Pinpoint the cell where the given text exists, returning its (X, Y) midpoint coordinate. 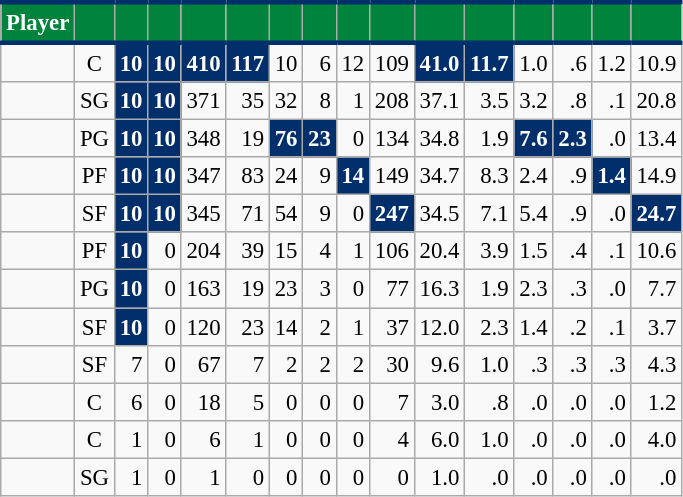
348 (204, 139)
11.7 (490, 62)
347 (204, 176)
3.5 (490, 101)
16.3 (439, 289)
.6 (572, 62)
12 (352, 62)
34.5 (439, 214)
247 (392, 214)
4.3 (656, 364)
6.0 (439, 439)
8.3 (490, 176)
7.1 (490, 214)
Player (38, 22)
30 (392, 364)
149 (392, 176)
12.0 (439, 327)
35 (248, 101)
134 (392, 139)
67 (204, 364)
34.7 (439, 176)
24.7 (656, 214)
4.0 (656, 439)
37 (392, 327)
5.4 (534, 214)
3.7 (656, 327)
14.9 (656, 176)
8 (320, 101)
20.4 (439, 251)
204 (204, 251)
15 (286, 251)
20.8 (656, 101)
39 (248, 251)
41.0 (439, 62)
117 (248, 62)
71 (248, 214)
410 (204, 62)
7.7 (656, 289)
3.9 (490, 251)
345 (204, 214)
.2 (572, 327)
7.6 (534, 139)
10.9 (656, 62)
13.4 (656, 139)
34.8 (439, 139)
109 (392, 62)
3.0 (439, 402)
371 (204, 101)
3.2 (534, 101)
106 (392, 251)
18 (204, 402)
32 (286, 101)
2.4 (534, 176)
5 (248, 402)
76 (286, 139)
120 (204, 327)
83 (248, 176)
77 (392, 289)
54 (286, 214)
3 (320, 289)
1.5 (534, 251)
9.6 (439, 364)
208 (392, 101)
37.1 (439, 101)
163 (204, 289)
24 (286, 176)
.4 (572, 251)
10.6 (656, 251)
